Output the (x, y) coordinate of the center of the cell containing the given text.  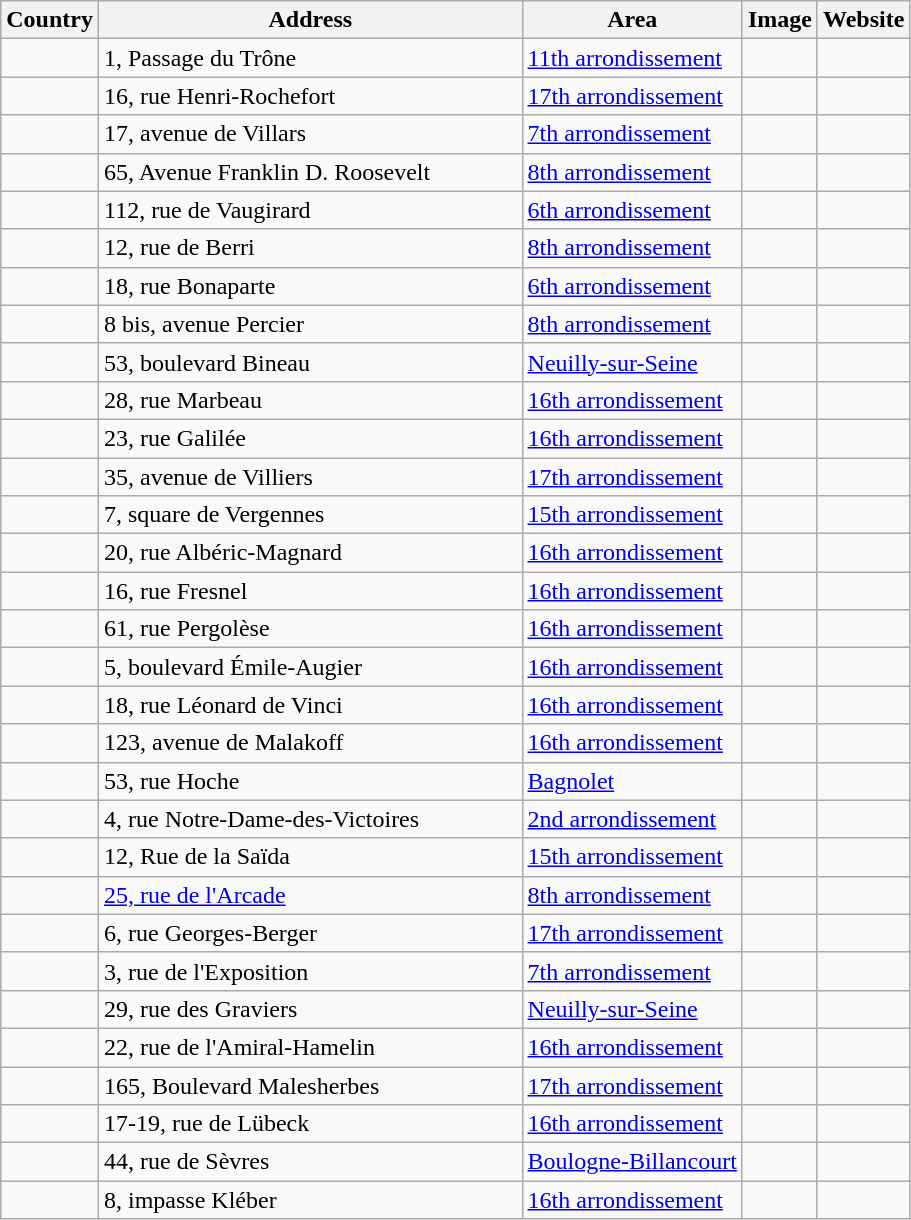
11th arrondissement (632, 58)
20, rue Albéric-Magnard (310, 553)
Boulogne-Billancourt (632, 1162)
6, rue Georges-Berger (310, 933)
Address (310, 20)
123, avenue de Malakoff (310, 743)
Image (780, 20)
23, rue Galilée (310, 438)
2nd arrondissement (632, 819)
3, rue de l'Exposition (310, 971)
5, boulevard Émile-Augier (310, 667)
17, avenue de Villars (310, 134)
8 bis, avenue Percier (310, 324)
22, rue de l'Amiral-Hamelin (310, 1047)
35, avenue de Villiers (310, 477)
17-19, rue de Lübeck (310, 1124)
165, Boulevard Malesherbes (310, 1085)
8, impasse Kléber (310, 1200)
7, square de Vergennes (310, 515)
112, rue de Vaugirard (310, 210)
53, rue Hoche (310, 781)
25, rue de l'Arcade (310, 895)
Country (50, 20)
53, boulevard Bineau (310, 362)
Bagnolet (632, 781)
16, rue Henri-Rochefort (310, 96)
28, rue Marbeau (310, 400)
18, rue Léonard de Vinci (310, 705)
12, rue de Berri (310, 248)
29, rue des Graviers (310, 1009)
1, Passage du Trône (310, 58)
18, rue Bonaparte (310, 286)
65, Avenue Franklin D. Roosevelt (310, 172)
44, rue de Sèvres (310, 1162)
16, rue Fresnel (310, 591)
Website (863, 20)
61, rue Pergolèse (310, 629)
12, Rue de la Saïda (310, 857)
4, rue Notre-Dame-des-Victoires (310, 819)
Area (632, 20)
